From the cell containing the given text, extract its center point as [X, Y] coordinate. 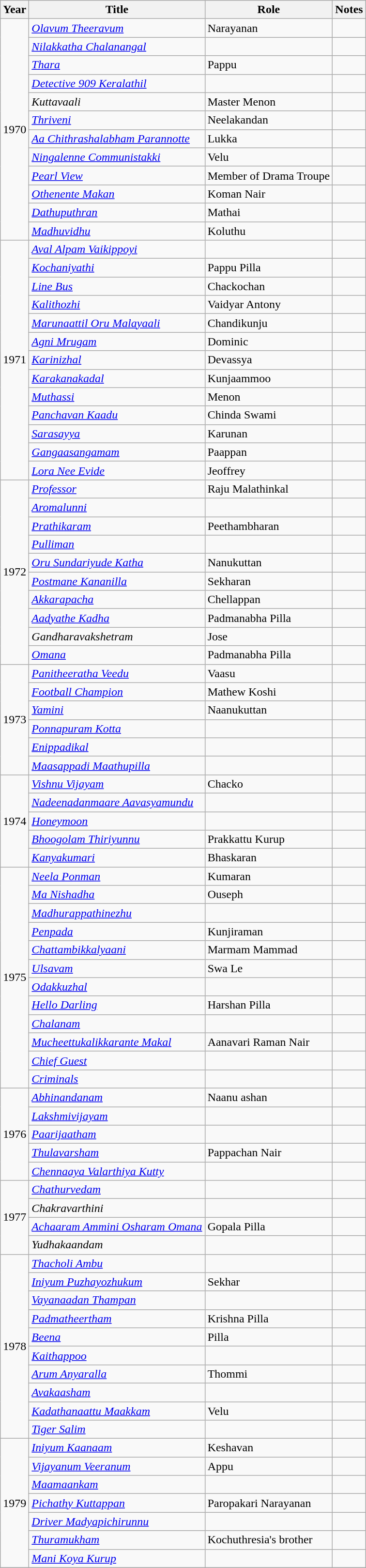
Swa Le [269, 968]
Lora Nee Evide [117, 470]
Title [117, 10]
Iniyum Kaanaam [117, 1448]
Chacko [269, 784]
Chellappan [269, 600]
1973 [15, 719]
Naanu ashan [269, 1097]
Menon [269, 397]
Karakanakadal [117, 378]
Vishnu Vijayam [117, 784]
Member of Drama Troupe [269, 175]
Agni Mrugam [117, 342]
Aadyathe Kadha [117, 618]
Ouseph [269, 895]
Year [15, 10]
Kanyakumari [117, 858]
Panitheeratha Veedu [117, 673]
Peethambharan [269, 526]
1979 [15, 1503]
Ponnapuram Kotta [117, 729]
Prathikaram [117, 526]
Gandharavakshetram [117, 637]
Mucheettukalikkarante Makal [117, 1042]
Kadathanaattu Maakkam [117, 1411]
Paappan [269, 452]
Vaidyar Antony [269, 305]
Dominic [269, 342]
Thacholi Ambu [117, 1263]
Olavum Theeravum [117, 28]
Paropakari Narayanan [269, 1503]
Thulavarsham [117, 1153]
Football Champion [117, 692]
Criminals [117, 1079]
Raju Malathinkal [269, 489]
Pilla [269, 1337]
Line Bus [117, 286]
Aa Chithrashalabham Parannotte [117, 139]
Avakaasham [117, 1392]
Thuramukham [117, 1540]
Muthassi [117, 397]
Kumaran [269, 876]
Kochuthresia's brother [269, 1540]
Chief Guest [117, 1060]
Chandikunju [269, 323]
Ulsavam [117, 968]
1971 [15, 360]
Gopala Pilla [269, 1226]
Thommi [269, 1374]
Aanavari Raman Nair [269, 1042]
1970 [15, 130]
Kunjiraman [269, 931]
Devassya [269, 360]
Chathurvedam [117, 1190]
Karunan [269, 434]
Othenente Makan [117, 194]
Neelakandan [269, 120]
Chakravarthini [117, 1208]
Abhinandanam [117, 1097]
Driver Madyapichirunnu [117, 1521]
Prakkattu Kurup [269, 839]
Mathai [269, 212]
Chennaaya Valarthiya Kutty [117, 1171]
Maamaankam [117, 1485]
Koman Nair [269, 194]
Thriveni [117, 120]
Honeymoon [117, 821]
Sarasayya [117, 434]
Penpada [117, 931]
Yamini [117, 710]
Bhaskaran [269, 858]
Marmam Mammad [269, 950]
Yudhakaandam [117, 1245]
Appu [269, 1466]
Thara [117, 65]
Kunjaammoo [269, 378]
Aromalunni [117, 507]
Notes [349, 10]
Nilakkatha Chalanangal [117, 47]
Karinizhal [117, 360]
Naanukuttan [269, 710]
Lakshmivijayam [117, 1116]
Jeoffrey [269, 470]
Sekhar [269, 1282]
Nadeenadanmaare Aavasyamundu [117, 802]
Krishna Pilla [269, 1319]
Dathuputhran [117, 212]
Padmatheertham [117, 1319]
Odakkuzhal [117, 987]
Ningalenne Communistakki [117, 157]
Madhurappathinezhu [117, 913]
Maasappadi Maathupilla [117, 765]
Kalithozhi [117, 305]
Bhoogolam Thiriyunnu [117, 839]
Oru Sundariyude Katha [117, 563]
Keshavan [269, 1448]
Hello Darling [117, 1005]
Marunaattil Oru Malayaali [117, 323]
1972 [15, 572]
Kochaniyathi [117, 268]
Gangaasangamam [117, 452]
Neela Ponman [117, 876]
Enippadikal [117, 747]
Aval Alpam Vaikippoyi [117, 249]
Pappu Pilla [269, 268]
Postmane Kananilla [117, 581]
Kuttavaali [117, 102]
Vayanaadan Thampan [117, 1300]
Pulliman [117, 544]
Master Menon [269, 102]
Mathew Koshi [269, 692]
Arum Anyaralla [117, 1374]
Beena [117, 1337]
Madhuvidhu [117, 231]
1978 [15, 1347]
1975 [15, 978]
Chattambikkalyaani [117, 950]
Pichathy Kuttappan [117, 1503]
Detective 909 Keralathil [117, 83]
Pappu [269, 65]
Omana [117, 655]
Vijayanum Veeranum [117, 1466]
Panchavan Kaadu [117, 415]
Harshan Pilla [269, 1005]
Narayanan [269, 28]
Achaaram Ammini Osharam Omana [117, 1226]
Chackochan [269, 286]
Paarijaatham [117, 1134]
Kaithappoo [117, 1355]
Tiger Salim [117, 1429]
Role [269, 10]
Pearl View [117, 175]
Jose [269, 637]
Pappachan Nair [269, 1153]
Professor [117, 489]
Lukka [269, 139]
Vaasu [269, 673]
Akkarapacha [117, 600]
Koluthu [269, 231]
Sekharan [269, 581]
Iniyum Puzhayozhukum [117, 1282]
Chinda Swami [269, 415]
1974 [15, 821]
Mani Koya Kurup [117, 1558]
1977 [15, 1217]
Nanukuttan [269, 563]
Chalanam [117, 1024]
Ma Nishadha [117, 895]
1976 [15, 1134]
